Return the (X, Y) coordinate for the center point of the cell that contains the specified text.  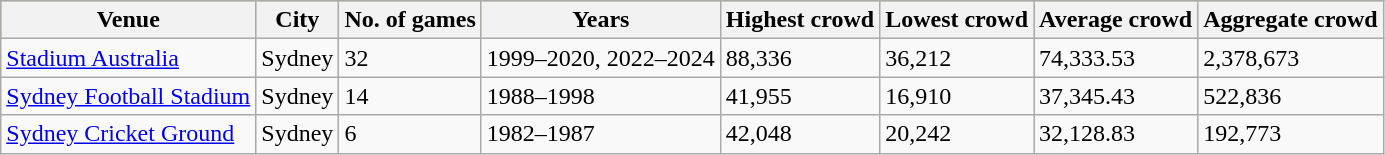
41,955 (800, 96)
No. of games (410, 20)
37,345.43 (1116, 96)
1982–1987 (600, 134)
Lowest crowd (957, 20)
88,336 (800, 58)
Venue (128, 20)
32 (410, 58)
Sydney Football Stadium (128, 96)
14 (410, 96)
Years (600, 20)
Stadium Australia (128, 58)
Average crowd (1116, 20)
522,836 (1290, 96)
74,333.53 (1116, 58)
2,378,673 (1290, 58)
192,773 (1290, 134)
20,242 (957, 134)
42,048 (800, 134)
16,910 (957, 96)
Highest crowd (800, 20)
1988–1998 (600, 96)
36,212 (957, 58)
1999–2020, 2022–2024 (600, 58)
Sydney Cricket Ground (128, 134)
6 (410, 134)
Aggregate crowd (1290, 20)
City (298, 20)
32,128.83 (1116, 134)
